Find where the given text appears and provide that cell's center as [x, y] coordinate. 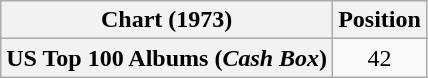
42 [380, 58]
Chart (1973) [167, 20]
Position [380, 20]
US Top 100 Albums (Cash Box) [167, 58]
